Identify which cell holds the provided text, then report its (X, Y) central coordinate. 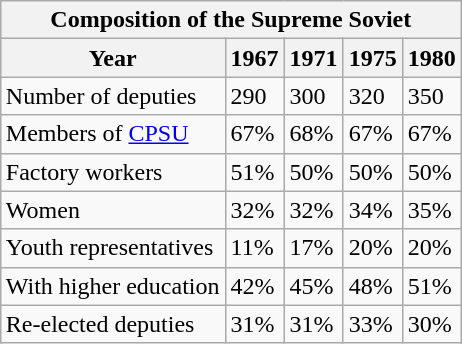
45% (314, 286)
300 (314, 96)
Year (112, 58)
42% (254, 286)
With higher education (112, 286)
35% (432, 210)
34% (372, 210)
1967 (254, 58)
Number of deputies (112, 96)
Youth representatives (112, 248)
68% (314, 134)
350 (432, 96)
290 (254, 96)
48% (372, 286)
1971 (314, 58)
Re-elected deputies (112, 324)
11% (254, 248)
Factory workers (112, 172)
Women (112, 210)
30% (432, 324)
320 (372, 96)
17% (314, 248)
Composition of the Supreme Soviet (230, 20)
33% (372, 324)
1980 (432, 58)
1975 (372, 58)
Members of CPSU (112, 134)
